Identify which cell holds the provided text, then report its [X, Y] central coordinate. 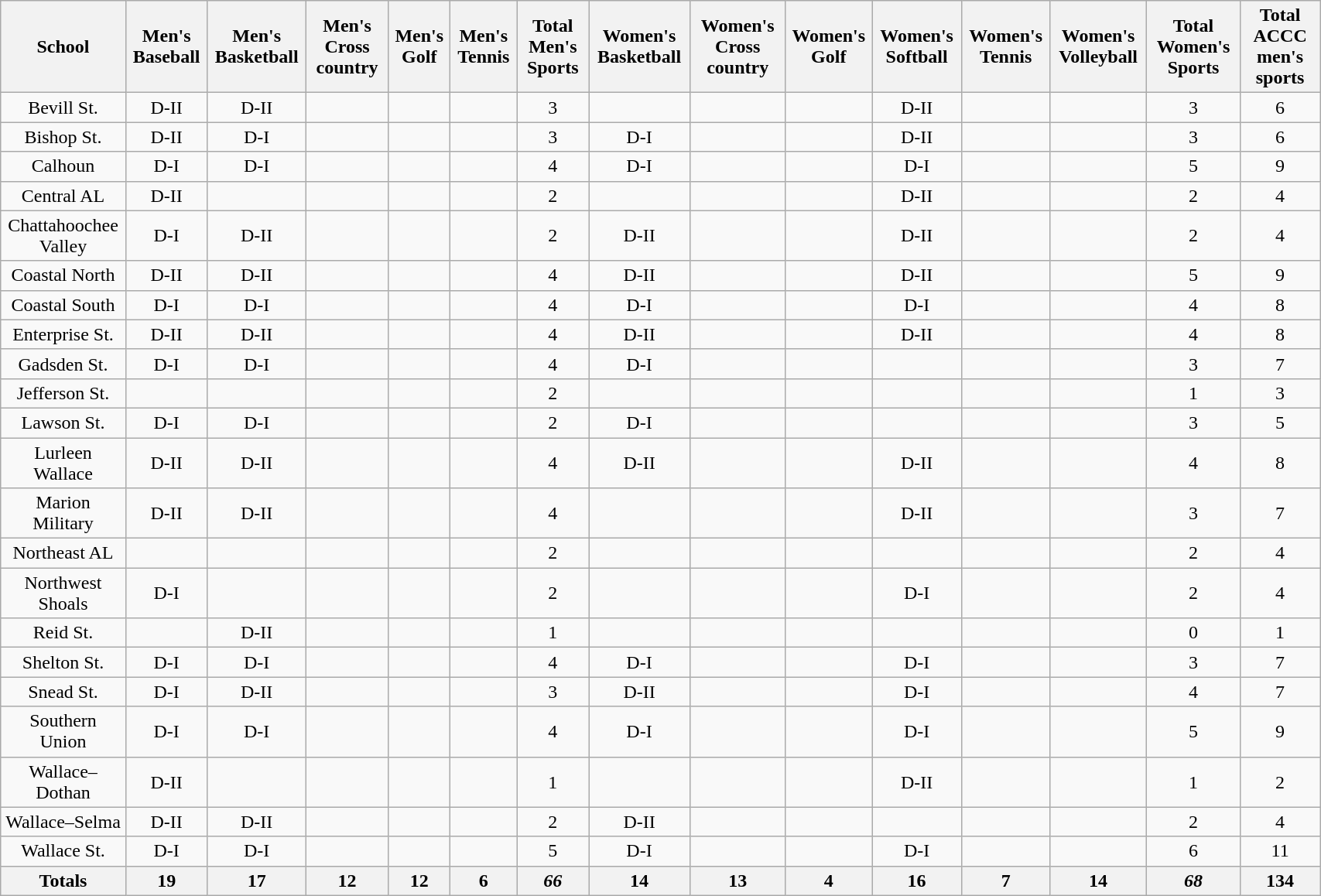
Totals [63, 881]
17 [257, 881]
Calhoun [63, 166]
Men's Baseball [166, 46]
Reid St. [63, 633]
Women's Volleyball [1099, 46]
Total Women's Sports [1193, 46]
Wallace St. [63, 851]
Women's Cross country [737, 46]
Central AL [63, 196]
Shelton St. [63, 662]
16 [917, 881]
Gadsden St. [63, 364]
Men's Basketball [257, 46]
Snead St. [63, 692]
19 [166, 881]
11 [1280, 851]
Men's Tennis [484, 46]
13 [737, 881]
Total ACCC men's sports [1280, 46]
Lurleen Wallace [63, 463]
Marion Military [63, 514]
Wallace–Dothan [63, 781]
0 [1193, 633]
Northwest Shoals [63, 593]
Bevill St. [63, 108]
Women's Basketball [639, 46]
134 [1280, 881]
Wallace–Selma [63, 822]
Bishop St. [63, 137]
Coastal South [63, 305]
66 [553, 881]
Chattahoochee Valley [63, 235]
Enterprise St. [63, 334]
Northeast AL [63, 553]
Total Men's Sports [553, 46]
School [63, 46]
68 [1193, 881]
Women's Tennis [1006, 46]
Men's Cross country [347, 46]
Lawson St. [63, 422]
Jefferson St. [63, 393]
Southern Union [63, 732]
Women's Softball [917, 46]
Men's Golf [419, 46]
Women's Golf [829, 46]
Coastal North [63, 275]
